Find where the given text appears and provide that cell's center as [X, Y] coordinate. 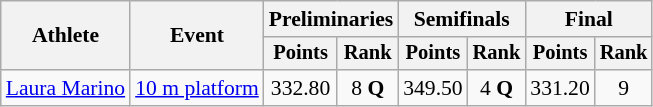
Laura Marino [66, 88]
332.80 [301, 88]
Final [588, 19]
Athlete [66, 36]
10 m platform [197, 88]
Preliminaries [331, 19]
Event [197, 36]
4 Q [497, 88]
349.50 [432, 88]
Semifinals [462, 19]
8 Q [368, 88]
9 [624, 88]
331.20 [560, 88]
